Scan for the cell matching the given text and deliver its (X, Y) coordinate at center. 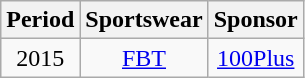
FBT (144, 58)
Sportswear (144, 20)
100Plus (256, 58)
Sponsor (256, 20)
Period (40, 20)
2015 (40, 58)
